Determine the (X, Y) coordinate at the center of the cell enclosing the given text.  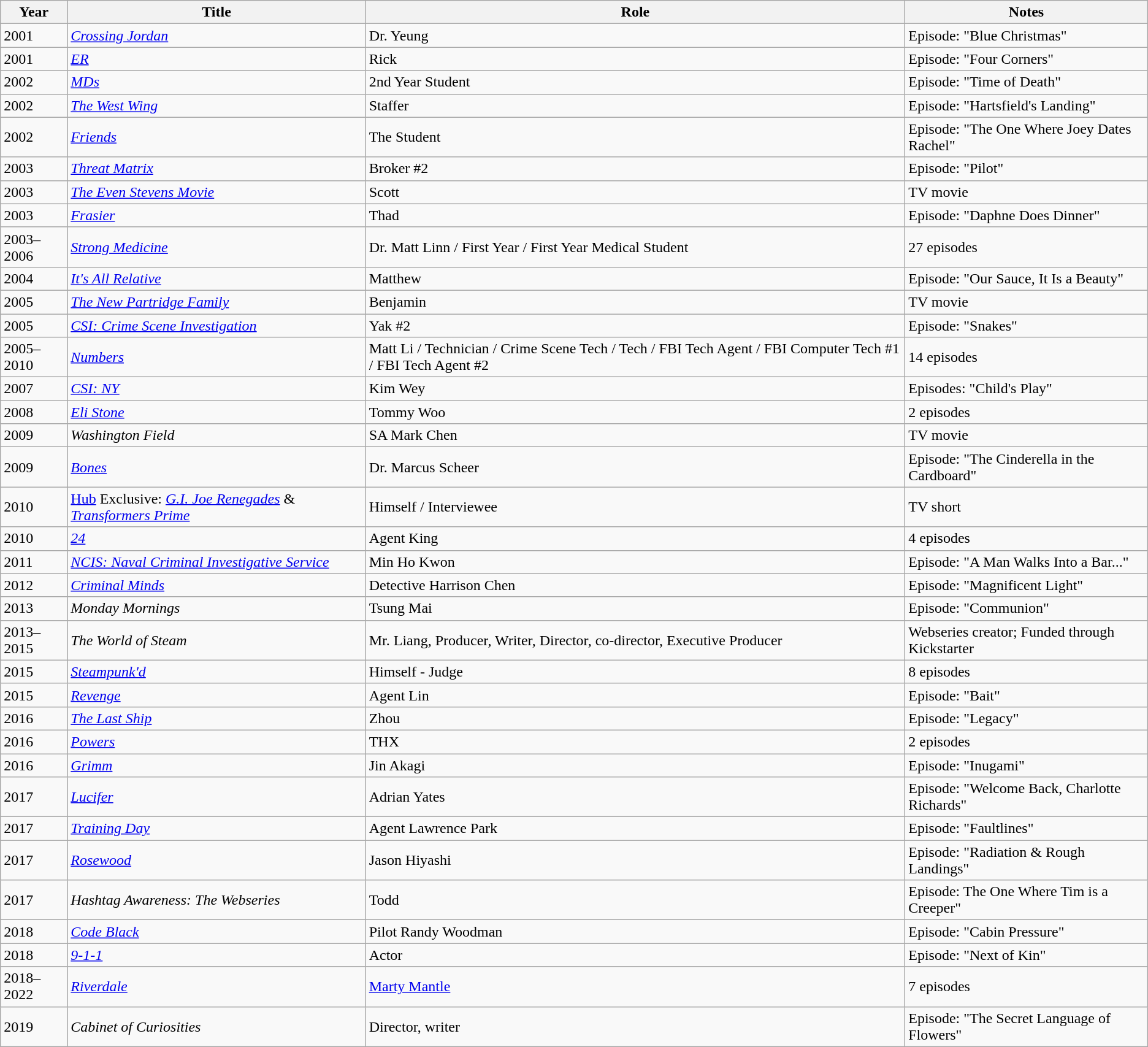
Bones (216, 467)
Episode: "Next of Kin" (1027, 955)
Episodes: "Child's Play" (1027, 389)
TV short (1027, 507)
Riverdale (216, 986)
Staffer (635, 105)
The West Wing (216, 105)
Steampunk'd (216, 672)
NCIS: Naval Criminal Investigative Service (216, 562)
7 episodes (1027, 986)
Scott (635, 192)
MDs (216, 82)
Adrian Yates (635, 797)
THX (635, 742)
Agent Lawrence Park (635, 829)
2018–2022 (34, 986)
Episode: "The Secret Language of Flowers" (1027, 1027)
Episode: "Four Corners" (1027, 59)
The Even Stevens Movie (216, 192)
Dr. Marcus Scheer (635, 467)
Episode: "Legacy" (1027, 718)
Cabinet of Curiosities (216, 1027)
The New Partridge Family (216, 302)
24 (216, 539)
2008 (34, 412)
Grimm (216, 765)
Episode: "Blue Christmas" (1027, 36)
2013–2015 (34, 640)
The Student (635, 137)
Year (34, 12)
Himself / Interviewee (635, 507)
Threat Matrix (216, 169)
Director, writer (635, 1027)
Episode: "The One Where Joey Dates Rachel" (1027, 137)
Todd (635, 900)
Title (216, 12)
Min Ho Kwon (635, 562)
Numbers (216, 357)
Episode: "Radiation & Rough Landings" (1027, 860)
CSI: NY (216, 389)
The World of Steam (216, 640)
2nd Year Student (635, 82)
2013 (34, 608)
Rick (635, 59)
Notes (1027, 12)
Code Black (216, 932)
Eli Stone (216, 412)
2005–2010 (34, 357)
Crossing Jordan (216, 36)
9-1-1 (216, 955)
Training Day (216, 829)
Monday Mornings (216, 608)
Rosewood (216, 860)
Tsung Mai (635, 608)
Jason Hiyashi (635, 860)
Actor (635, 955)
Episode: "Time of Death" (1027, 82)
Episode: The One Where Tim is a Creeper" (1027, 900)
Webseries creator; Funded through Kickstarter (1027, 640)
2011 (34, 562)
Hub Exclusive: G.I. Joe Renegades & Transformers Prime (216, 507)
2012 (34, 585)
Episode: "Magnificent Light" (1027, 585)
Yak #2 (635, 326)
Criminal Minds (216, 585)
Episode: "Pilot" (1027, 169)
2019 (34, 1027)
Broker #2 (635, 169)
Marty Mantle (635, 986)
Episode: "Welcome Back, Charlotte Richards" (1027, 797)
Episode: "Hartsfield's Landing" (1027, 105)
Revenge (216, 695)
14 episodes (1027, 357)
Episode: "The Cinderella in the Cardboard" (1027, 467)
Strong Medicine (216, 247)
2003–2006 (34, 247)
It's All Relative (216, 278)
Matt Li / Technician / Crime Scene Tech / Tech / FBI Tech Agent / FBI Computer Tech #1 / FBI Tech Agent #2 (635, 357)
Tommy Woo (635, 412)
8 episodes (1027, 672)
Friends (216, 137)
Episode: "Snakes" (1027, 326)
Episode: "Communion" (1027, 608)
Powers (216, 742)
Jin Akagi (635, 765)
Zhou (635, 718)
The Last Ship (216, 718)
Pilot Randy Woodman (635, 932)
Kim Wey (635, 389)
Hashtag Awareness: The Webseries (216, 900)
Frasier (216, 215)
Mr. Liang, Producer, Writer, Director, co-director, Executive Producer (635, 640)
Detective Harrison Chen (635, 585)
Benjamin (635, 302)
Episode: "Cabin Pressure" (1027, 932)
Episode: "Faultlines" (1027, 829)
Himself - Judge (635, 672)
Dr. Yeung (635, 36)
Lucifer (216, 797)
Dr. Matt Linn / First Year / First Year Medical Student (635, 247)
Episode: "Inugami" (1027, 765)
Agent Lin (635, 695)
Episode: "Daphne Does Dinner" (1027, 215)
Matthew (635, 278)
Role (635, 12)
Episode: "Our Sauce, It Is a Beauty" (1027, 278)
27 episodes (1027, 247)
Washington Field (216, 435)
4 episodes (1027, 539)
Episode: "Bait" (1027, 695)
Thad (635, 215)
2004 (34, 278)
CSI: Crime Scene Investigation (216, 326)
SA Mark Chen (635, 435)
Agent King (635, 539)
2007 (34, 389)
ER (216, 59)
Episode: "A Man Walks Into a Bar..." (1027, 562)
